Identify which cell holds the provided text, then report its [x, y] central coordinate. 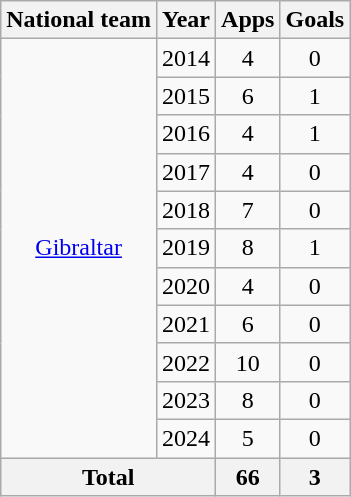
2018 [186, 210]
Gibraltar [79, 248]
2024 [186, 438]
Goals [315, 20]
2022 [186, 362]
5 [248, 438]
2019 [186, 248]
2016 [186, 134]
10 [248, 362]
2014 [186, 58]
2021 [186, 324]
2023 [186, 400]
Apps [248, 20]
7 [248, 210]
2020 [186, 286]
National team [79, 20]
2015 [186, 96]
Total [108, 477]
3 [315, 477]
2017 [186, 172]
66 [248, 477]
Year [186, 20]
